Detect which cell encompasses the target text, then output its (x, y) center coordinate. 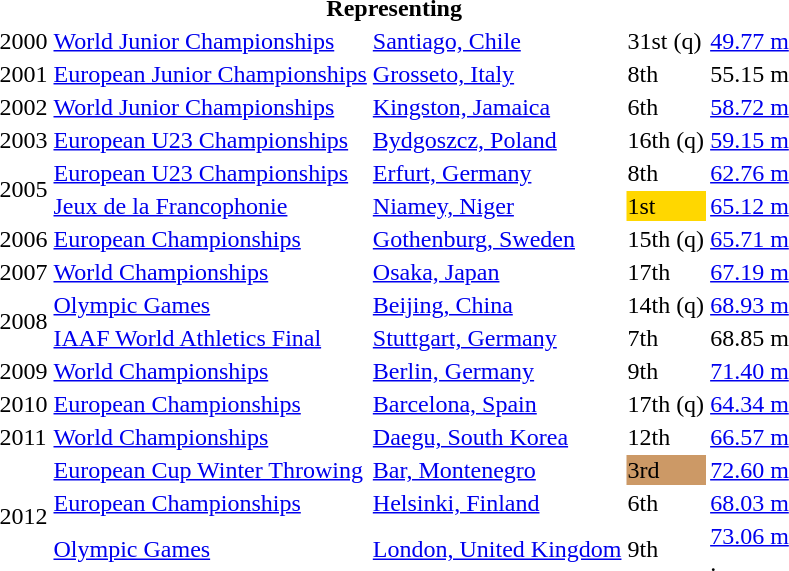
Stuttgart, Germany (497, 338)
Bydgoszcz, Poland (497, 140)
IAAF World Athletics Final (210, 338)
Beijing, China (497, 305)
Kingston, Jamaica (497, 107)
European Cup Winter Throwing (210, 470)
Berlin, Germany (497, 371)
Helsinki, Finland (497, 503)
17th (q) (666, 404)
16th (q) (666, 140)
7th (666, 338)
Jeux de la Francophonie (210, 206)
15th (q) (666, 239)
12th (666, 437)
Erfurt, Germany (497, 173)
31st (q) (666, 41)
17th (666, 272)
European Junior Championships (210, 74)
Santiago, Chile (497, 41)
Osaka, Japan (497, 272)
9th (666, 371)
Bar, Montenegro (497, 470)
1st (666, 206)
3rd (666, 470)
Gothenburg, Sweden (497, 239)
Grosseto, Italy (497, 74)
Daegu, South Korea (497, 437)
Barcelona, Spain (497, 404)
Niamey, Niger (497, 206)
Olympic Games (210, 305)
14th (q) (666, 305)
